For the text-containing cell, return its midpoint in (X, Y) coordinate format. 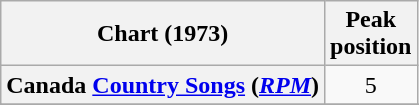
5 (371, 85)
Canada Country Songs (RPM) (163, 85)
Chart (1973) (163, 34)
Peakposition (371, 34)
